Identify which cell holds the provided text, then report its [X, Y] central coordinate. 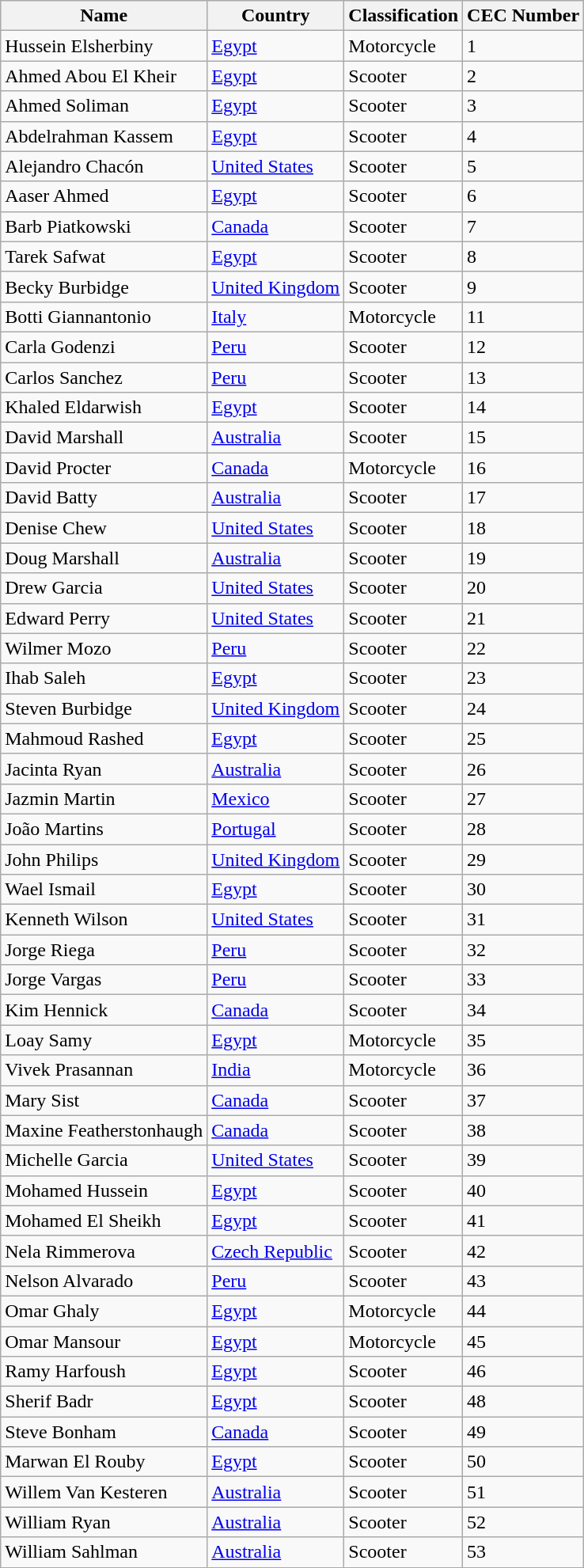
David Procter [104, 468]
21 [524, 618]
1 [524, 46]
Wael Ismail [104, 890]
12 [524, 347]
24 [524, 708]
51 [524, 1492]
Italy [275, 317]
Carla Godenzi [104, 347]
Wilmer Mozo [104, 648]
20 [524, 588]
25 [524, 738]
32 [524, 950]
49 [524, 1432]
Portugal [275, 829]
35 [524, 1040]
Kim Hennick [104, 1010]
41 [524, 1221]
18 [524, 528]
50 [524, 1462]
Marwan El Rouby [104, 1462]
João Martins [104, 829]
19 [524, 558]
CEC Number [524, 16]
David Batty [104, 498]
Willem Van Kesteren [104, 1492]
16 [524, 468]
2 [524, 76]
Becky Burbidge [104, 287]
Hussein Elsherbiny [104, 46]
7 [524, 226]
John Philips [104, 859]
William Ryan [104, 1522]
48 [524, 1402]
13 [524, 378]
40 [524, 1190]
Mexico [275, 799]
Kenneth Wilson [104, 920]
6 [524, 196]
Ihab Saleh [104, 678]
Edward Perry [104, 618]
11 [524, 317]
Czech Republic [275, 1251]
Mary Sist [104, 1100]
53 [524, 1552]
27 [524, 799]
26 [524, 769]
Jorge Riega [104, 950]
Jacinta Ryan [104, 769]
Abdelrahman Kassem [104, 136]
37 [524, 1100]
44 [524, 1311]
Omar Mansour [104, 1342]
Nelson Alvarado [104, 1281]
Loay Samy [104, 1040]
14 [524, 408]
Mohamed Hussein [104, 1190]
5 [524, 166]
Omar Ghaly [104, 1311]
Barb Piatkowski [104, 226]
9 [524, 287]
Classification [404, 16]
Nela Rimmerova [104, 1251]
Steven Burbidge [104, 708]
38 [524, 1130]
Botti Giannantonio [104, 317]
43 [524, 1281]
Alejandro Chacón [104, 166]
36 [524, 1070]
Country [275, 16]
Tarek Safwat [104, 256]
Ramy Harfoush [104, 1372]
Mahmoud Rashed [104, 738]
Michelle Garcia [104, 1160]
45 [524, 1342]
15 [524, 438]
39 [524, 1160]
Doug Marshall [104, 558]
Name [104, 16]
Khaled Eldarwish [104, 408]
Drew Garcia [104, 588]
28 [524, 829]
Jorge Vargas [104, 980]
8 [524, 256]
Mohamed El Sheikh [104, 1221]
46 [524, 1372]
Denise Chew [104, 528]
30 [524, 890]
India [275, 1070]
Carlos Sanchez [104, 378]
Jazmin Martin [104, 799]
Vivek Prasannan [104, 1070]
David Marshall [104, 438]
29 [524, 859]
Sherif Badr [104, 1402]
22 [524, 648]
William Sahlman [104, 1552]
17 [524, 498]
Steve Bonham [104, 1432]
Ahmed Abou El Kheir [104, 76]
23 [524, 678]
33 [524, 980]
42 [524, 1251]
52 [524, 1522]
Maxine Featherstonhaugh [104, 1130]
Aaser Ahmed [104, 196]
34 [524, 1010]
31 [524, 920]
4 [524, 136]
Ahmed Soliman [104, 106]
3 [524, 106]
